Find where the given text appears and provide that cell's center as (x, y) coordinate. 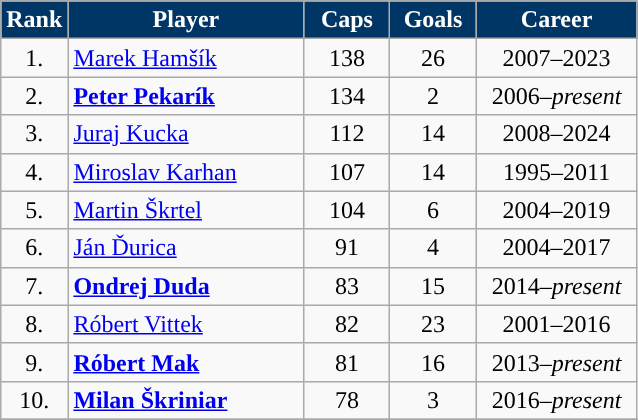
Milan Škriniar (186, 400)
5. (34, 210)
81 (347, 362)
Career (556, 20)
15 (433, 286)
107 (347, 172)
104 (347, 210)
82 (347, 324)
2001–2016 (556, 324)
3. (34, 134)
Miroslav Karhan (186, 172)
Ján Ďurica (186, 248)
3 (433, 400)
7. (34, 286)
23 (433, 324)
2014–present (556, 286)
2007–2023 (556, 58)
2008–2024 (556, 134)
8. (34, 324)
134 (347, 96)
2 (433, 96)
10. (34, 400)
16 (433, 362)
9. (34, 362)
Player (186, 20)
91 (347, 248)
Rank (34, 20)
2004–2017 (556, 248)
138 (347, 58)
Goals (433, 20)
2006–present (556, 96)
Ondrej Duda (186, 286)
Róbert Vittek (186, 324)
Peter Pekarík (186, 96)
6 (433, 210)
Juraj Kucka (186, 134)
2004–2019 (556, 210)
Róbert Mak (186, 362)
2013–present (556, 362)
Caps (347, 20)
83 (347, 286)
4. (34, 172)
26 (433, 58)
2. (34, 96)
Marek Hamšík (186, 58)
1. (34, 58)
4 (433, 248)
78 (347, 400)
112 (347, 134)
6. (34, 248)
2016–present (556, 400)
1995–2011 (556, 172)
Martin Škrtel (186, 210)
